Provide the [x, y] coordinate of the cell's center where the given text is located.  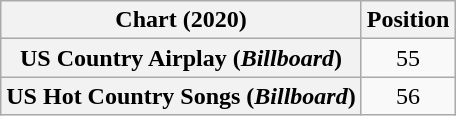
55 [408, 58]
US Country Airplay (Billboard) [181, 58]
US Hot Country Songs (Billboard) [181, 96]
56 [408, 96]
Position [408, 20]
Chart (2020) [181, 20]
